Scan for the cell matching the given text and deliver its (X, Y) coordinate at center. 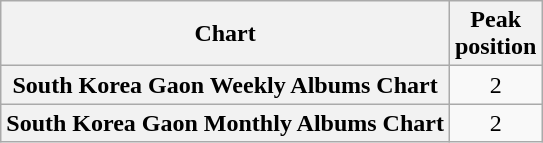
South Korea Gaon Monthly Albums Chart (226, 123)
Peakposition (495, 34)
Chart (226, 34)
South Korea Gaon Weekly Albums Chart (226, 85)
